Detect which cell encompasses the target text, then output its [X, Y] center coordinate. 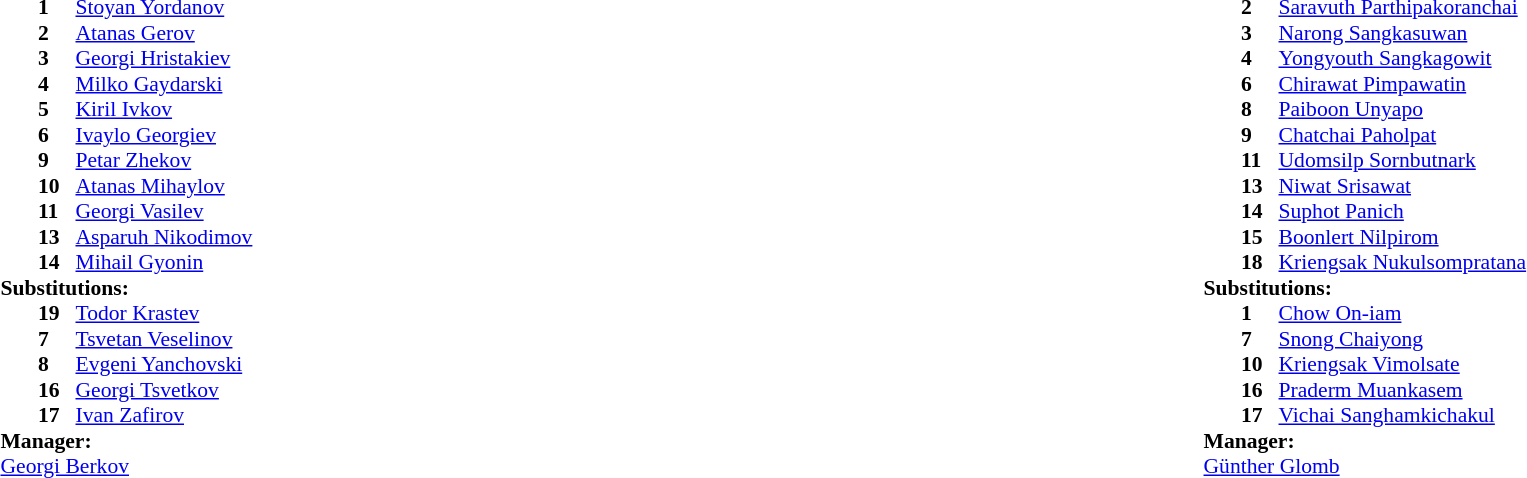
15 [1260, 237]
5 [57, 109]
Yongyouth Sangkagowit [1403, 59]
Chow On-iam [1403, 313]
Milko Gaydarski [164, 84]
Chatchai Paholpat [1403, 135]
Udomsilp Sornbutnark [1403, 161]
Ivan Zafirov [164, 415]
Georgi Tsvetkov [164, 390]
Georgi Vasilev [164, 211]
Vichai Sanghamkichakul [1403, 415]
Boonlert Nilpirom [1403, 237]
Atanas Mihaylov [164, 186]
Todor Krastev [164, 313]
Praderm Muankasem [1403, 390]
2 [57, 33]
Asparuh Nikodimov [164, 237]
Evgeni Yanchovski [164, 365]
Narong Sangkasuwan [1403, 33]
1 [1260, 313]
Chirawat Pimpawatin [1403, 84]
Kriengsak Vimolsate [1403, 365]
Mihail Gyonin [164, 263]
18 [1260, 263]
Tsvetan Veselinov [164, 339]
Kiril Ivkov [164, 109]
Niwat Srisawat [1403, 186]
Suphot Panich [1403, 211]
Ivaylo Georgiev [164, 135]
Georgi Hristakiev [164, 59]
19 [57, 313]
Petar Zhekov [164, 161]
Atanas Gerov [164, 33]
Snong Chaiyong [1403, 339]
Paiboon Unyapo [1403, 109]
Kriengsak Nukulsompratana [1403, 263]
